Pinpoint the cell where the given text exists, returning its [X, Y] midpoint coordinate. 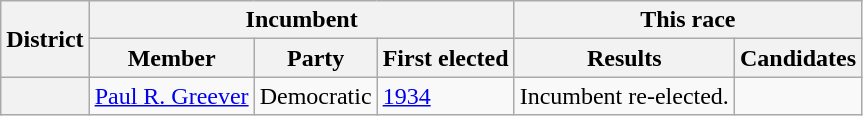
Member [172, 58]
Incumbent re-elected. [624, 96]
Candidates [798, 58]
This race [688, 20]
First elected [446, 58]
Paul R. Greever [172, 96]
Party [316, 58]
Democratic [316, 96]
District [45, 39]
1934 [446, 96]
Incumbent [302, 20]
Results [624, 58]
